Find where the given text appears and provide that cell's center as (x, y) coordinate. 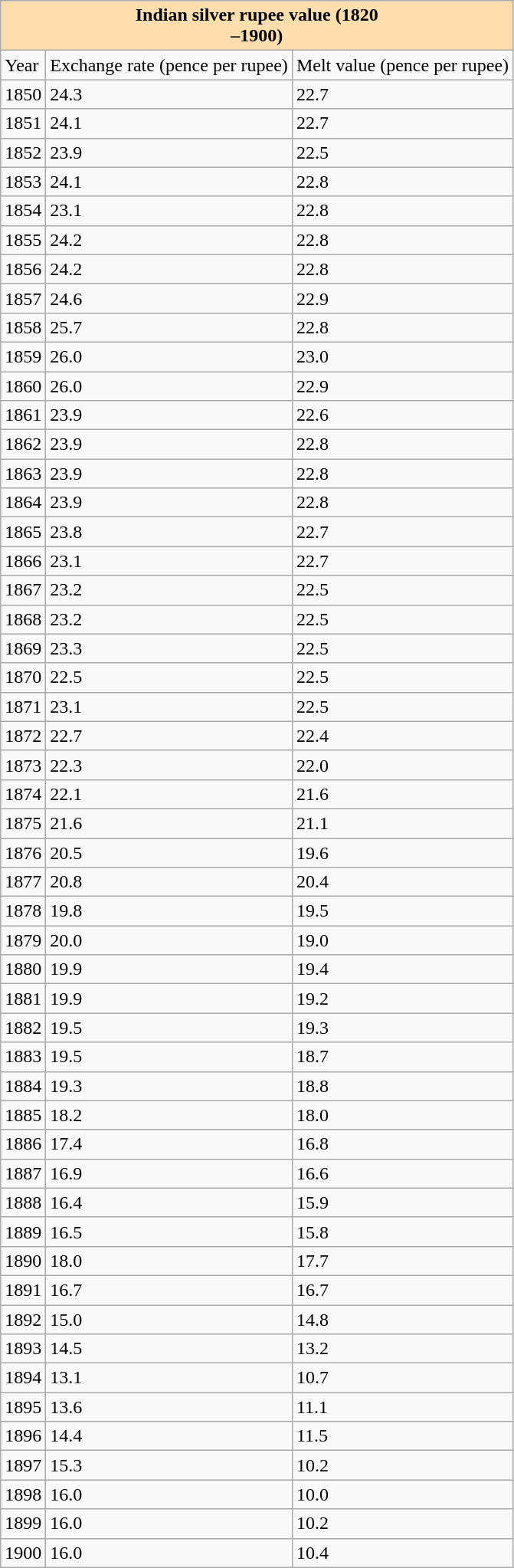
1880 (23, 969)
13.1 (169, 1378)
10.0 (402, 1494)
24.3 (169, 94)
1894 (23, 1378)
10.7 (402, 1378)
16.5 (169, 1232)
1857 (23, 298)
17.4 (169, 1144)
15.9 (402, 1202)
11.5 (402, 1436)
22.1 (169, 794)
1865 (23, 532)
18.7 (402, 1057)
1859 (23, 356)
1873 (23, 765)
18.2 (169, 1115)
1868 (23, 619)
1890 (23, 1261)
11.1 (402, 1407)
1888 (23, 1202)
1850 (23, 94)
1870 (23, 677)
20.0 (169, 940)
1874 (23, 794)
25.7 (169, 327)
1877 (23, 882)
1860 (23, 385)
1872 (23, 736)
1855 (23, 240)
1871 (23, 707)
1858 (23, 327)
1884 (23, 1086)
20.5 (169, 853)
14.8 (402, 1319)
15.8 (402, 1232)
1876 (23, 853)
22.3 (169, 765)
1862 (23, 444)
1899 (23, 1524)
19.0 (402, 940)
13.2 (402, 1349)
1853 (23, 182)
1891 (23, 1290)
1883 (23, 1057)
16.8 (402, 1144)
1856 (23, 269)
1886 (23, 1144)
15.3 (169, 1465)
1851 (23, 123)
21.1 (402, 823)
18.8 (402, 1086)
23.0 (402, 356)
20.4 (402, 882)
1866 (23, 561)
1869 (23, 648)
1879 (23, 940)
17.7 (402, 1261)
10.4 (402, 1553)
23.3 (169, 648)
1887 (23, 1173)
Melt value (pence per rupee) (402, 65)
1895 (23, 1407)
16.4 (169, 1202)
24.6 (169, 298)
23.8 (169, 532)
1897 (23, 1465)
19.2 (402, 999)
1898 (23, 1494)
1854 (23, 211)
22.0 (402, 765)
1878 (23, 911)
Year (23, 65)
14.5 (169, 1349)
20.8 (169, 882)
1893 (23, 1349)
1863 (23, 474)
16.6 (402, 1173)
13.6 (169, 1407)
1889 (23, 1232)
19.6 (402, 853)
1881 (23, 999)
Exchange rate (pence per rupee) (169, 65)
1864 (23, 503)
1861 (23, 415)
16.9 (169, 1173)
1885 (23, 1115)
19.4 (402, 969)
Indian silver rupee value (1820–1900) (257, 26)
1896 (23, 1436)
22.4 (402, 736)
1852 (23, 153)
1892 (23, 1319)
1882 (23, 1028)
19.8 (169, 911)
15.0 (169, 1319)
1900 (23, 1553)
1875 (23, 823)
14.4 (169, 1436)
22.6 (402, 415)
1867 (23, 590)
